Detect which cell encompasses the target text, then output its (x, y) center coordinate. 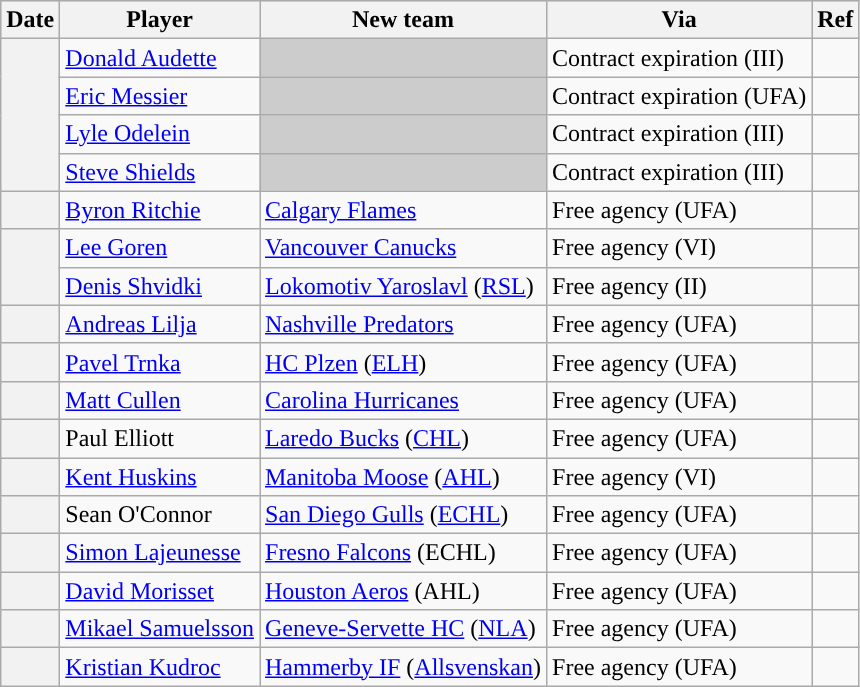
Eric Messier (160, 96)
New team (404, 20)
Laredo Bucks (CHL) (404, 438)
Steve Shields (160, 172)
Simon Lajeunesse (160, 553)
Player (160, 20)
Lee Goren (160, 248)
Pavel Trnka (160, 362)
Lyle Odelein (160, 134)
Houston Aeros (AHL) (404, 591)
Denis Shvidki (160, 286)
Free agency (II) (680, 286)
Manitoba Moose (AHL) (404, 477)
David Morisset (160, 591)
Carolina Hurricanes (404, 400)
Kristian Kudroc (160, 667)
Donald Audette (160, 58)
HC Plzen (ELH) (404, 362)
Lokomotiv Yaroslavl (RSL) (404, 286)
Hammerby IF (Allsvenskan) (404, 667)
San Diego Gulls (ECHL) (404, 515)
Date (30, 20)
Geneve-Servette HC (NLA) (404, 629)
Contract expiration (UFA) (680, 96)
Andreas Lilja (160, 324)
Paul Elliott (160, 438)
Fresno Falcons (ECHL) (404, 553)
Mikael Samuelsson (160, 629)
Byron Ritchie (160, 210)
Matt Cullen (160, 400)
Calgary Flames (404, 210)
Vancouver Canucks (404, 248)
Kent Huskins (160, 477)
Sean O'Connor (160, 515)
Nashville Predators (404, 324)
Ref (836, 20)
Via (680, 20)
